Pinpoint the cell where the given text exists, returning its [X, Y] midpoint coordinate. 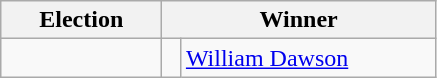
Winner [299, 20]
William Dawson [308, 58]
Election [82, 20]
